Provide the [X, Y] coordinate of the cell's center where the given text is located.  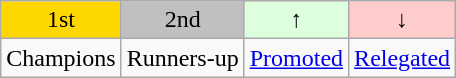
↓ [402, 20]
Relegated [402, 58]
↑ [296, 20]
1st [61, 20]
2nd [182, 20]
Promoted [296, 58]
Runners-up [182, 58]
Champions [61, 58]
